Provide the [X, Y] coordinate of the cell's center where the given text is located.  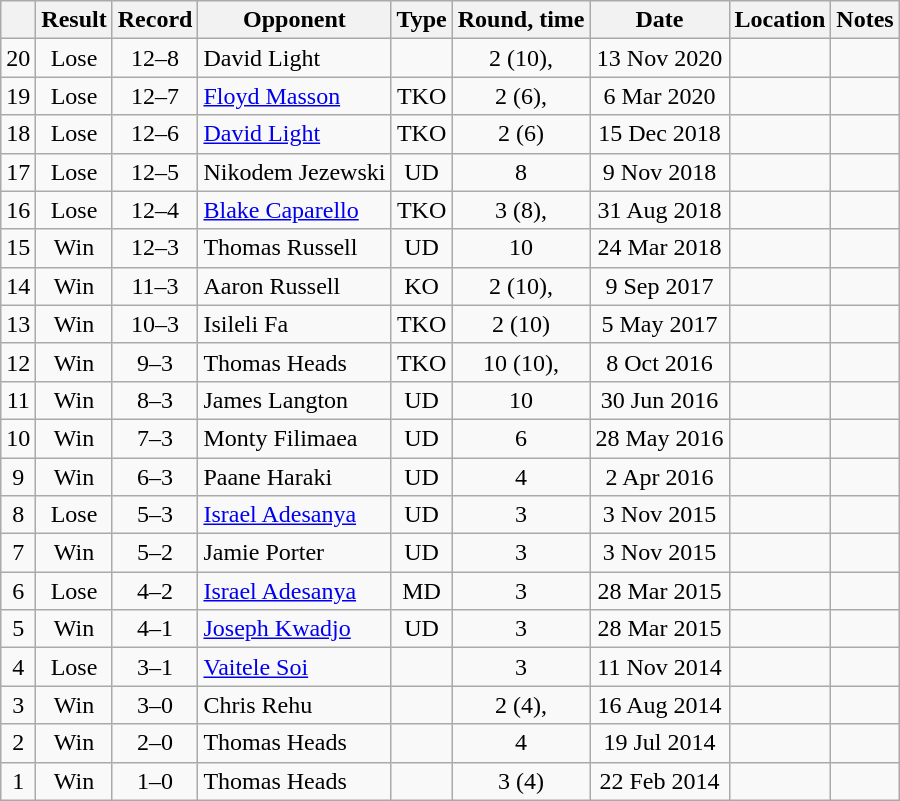
Monty Filimaea [294, 438]
Isileli Fa [294, 324]
James Langton [294, 400]
2–0 [155, 743]
4–2 [155, 591]
5–2 [155, 553]
9 [18, 477]
24 Mar 2018 [660, 248]
Jamie Porter [294, 553]
Chris Rehu [294, 705]
9 Sep 2017 [660, 286]
6 Mar 2020 [660, 96]
9 Nov 2018 [660, 172]
5 May 2017 [660, 324]
19 [18, 96]
18 [18, 134]
22 Feb 2014 [660, 781]
8 Oct 2016 [660, 362]
2 (4), [521, 705]
6–3 [155, 477]
30 Jun 2016 [660, 400]
3 (4) [521, 781]
Blake Caparello [294, 210]
1–0 [155, 781]
Paane Haraki [294, 477]
2 (6), [521, 96]
3 (8), [521, 210]
Date [660, 20]
Round, time [521, 20]
28 May 2016 [660, 438]
12–3 [155, 248]
31 Aug 2018 [660, 210]
Record [155, 20]
2 [18, 743]
12–5 [155, 172]
9–3 [155, 362]
17 [18, 172]
Thomas Russell [294, 248]
14 [18, 286]
16 [18, 210]
12–7 [155, 96]
5–3 [155, 515]
15 [18, 248]
Opponent [294, 20]
8–3 [155, 400]
15 Dec 2018 [660, 134]
11–3 [155, 286]
19 Jul 2014 [660, 743]
3–0 [155, 705]
12–8 [155, 58]
Floyd Masson [294, 96]
Type [422, 20]
10 (10), [521, 362]
12–6 [155, 134]
7–3 [155, 438]
12–4 [155, 210]
Vaitele Soi [294, 667]
Notes [865, 20]
10–3 [155, 324]
11 Nov 2014 [660, 667]
2 (6) [521, 134]
KO [422, 286]
20 [18, 58]
Joseph Kwadjo [294, 629]
1 [18, 781]
2 Apr 2016 [660, 477]
13 [18, 324]
12 [18, 362]
Nikodem Jezewski [294, 172]
5 [18, 629]
MD [422, 591]
11 [18, 400]
7 [18, 553]
Location [780, 20]
16 Aug 2014 [660, 705]
4–1 [155, 629]
3–1 [155, 667]
13 Nov 2020 [660, 58]
2 (10) [521, 324]
Aaron Russell [294, 286]
Result [74, 20]
